Return the [x, y] coordinate for the center point of the cell that contains the specified text.  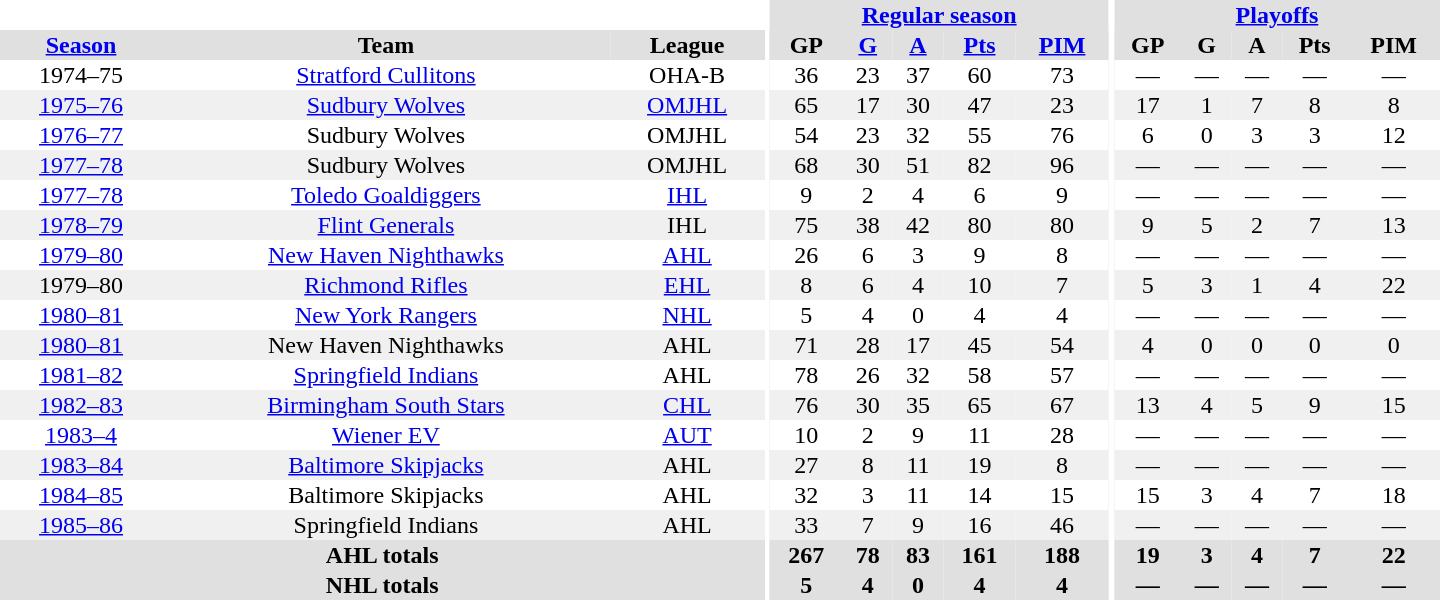
AUT [688, 435]
58 [980, 375]
188 [1062, 555]
1975–76 [81, 105]
New York Rangers [386, 315]
73 [1062, 75]
AHL totals [382, 555]
161 [980, 555]
CHL [688, 405]
75 [806, 225]
1983–84 [81, 465]
38 [868, 225]
96 [1062, 165]
Richmond Rifles [386, 285]
12 [1394, 135]
League [688, 45]
1981–82 [81, 375]
82 [980, 165]
35 [918, 405]
NHL [688, 315]
EHL [688, 285]
16 [980, 525]
Birmingham South Stars [386, 405]
Wiener EV [386, 435]
18 [1394, 495]
1978–79 [81, 225]
1983–4 [81, 435]
67 [1062, 405]
1976–77 [81, 135]
1984–85 [81, 495]
33 [806, 525]
14 [980, 495]
NHL totals [382, 585]
51 [918, 165]
68 [806, 165]
27 [806, 465]
45 [980, 345]
1982–83 [81, 405]
Team [386, 45]
Regular season [939, 15]
Season [81, 45]
Playoffs [1277, 15]
46 [1062, 525]
267 [806, 555]
36 [806, 75]
1974–75 [81, 75]
57 [1062, 375]
60 [980, 75]
Flint Generals [386, 225]
37 [918, 75]
OHA-B [688, 75]
55 [980, 135]
71 [806, 345]
47 [980, 105]
Toledo Goaldiggers [386, 195]
1985–86 [81, 525]
42 [918, 225]
83 [918, 555]
Stratford Cullitons [386, 75]
